Determine the (X, Y) coordinate at the center of the cell enclosing the given text.  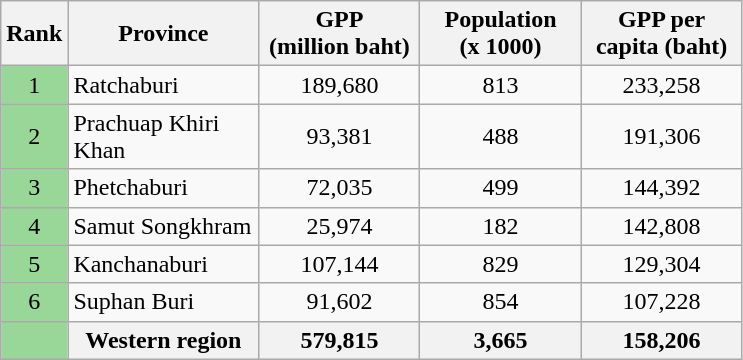
107,144 (340, 264)
499 (500, 188)
191,306 (662, 136)
Kanchanaburi (164, 264)
488 (500, 136)
93,381 (340, 136)
158,206 (662, 340)
Prachuap Khiri Khan (164, 136)
182 (500, 226)
6 (34, 302)
854 (500, 302)
Rank (34, 34)
4 (34, 226)
Population(x 1000) (500, 34)
3,665 (500, 340)
144,392 (662, 188)
25,974 (340, 226)
129,304 (662, 264)
Phetchaburi (164, 188)
813 (500, 85)
Western region (164, 340)
GPP(million baht) (340, 34)
1 (34, 85)
Province (164, 34)
Samut Songkhram (164, 226)
2 (34, 136)
142,808 (662, 226)
Suphan Buri (164, 302)
107,228 (662, 302)
91,602 (340, 302)
3 (34, 188)
189,680 (340, 85)
579,815 (340, 340)
5 (34, 264)
829 (500, 264)
233,258 (662, 85)
Ratchaburi (164, 85)
GPP per capita (baht) (662, 34)
72,035 (340, 188)
